Identify which cell holds the provided text, then report its (x, y) central coordinate. 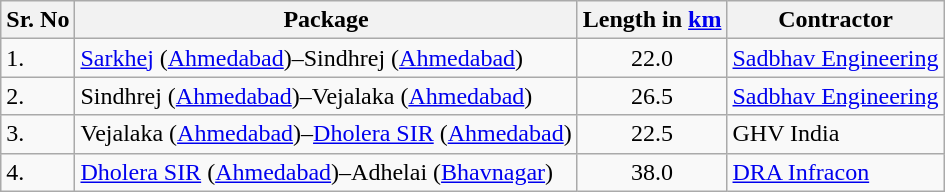
4. (38, 172)
1. (38, 58)
22.5 (652, 134)
3. (38, 134)
Sindhrej (Ahmedabad)–Vejalaka (Ahmedabad) (326, 96)
2. (38, 96)
Sarkhej (Ahmedabad)–Sindhrej (Ahmedabad) (326, 58)
Package (326, 20)
GHV India (836, 134)
Length in km (652, 20)
Sr. No (38, 20)
Vejalaka (Ahmedabad)–Dholera SIR (Ahmedabad) (326, 134)
DRA Infracon (836, 172)
26.5 (652, 96)
Contractor (836, 20)
38.0 (652, 172)
Dholera SIR (Ahmedabad)–Adhelai (Bhavnagar) (326, 172)
22.0 (652, 58)
